For the text-containing cell, return its midpoint in (x, y) coordinate format. 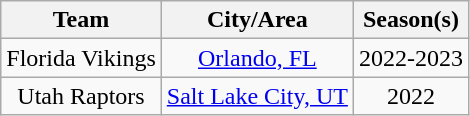
City/Area (257, 20)
Season(s) (410, 20)
Orlando, FL (257, 58)
Team (82, 20)
Utah Raptors (82, 96)
Florida Vikings (82, 58)
Salt Lake City, UT (257, 96)
2022-2023 (410, 58)
2022 (410, 96)
